For the text-containing cell, return its midpoint in [X, Y] coordinate format. 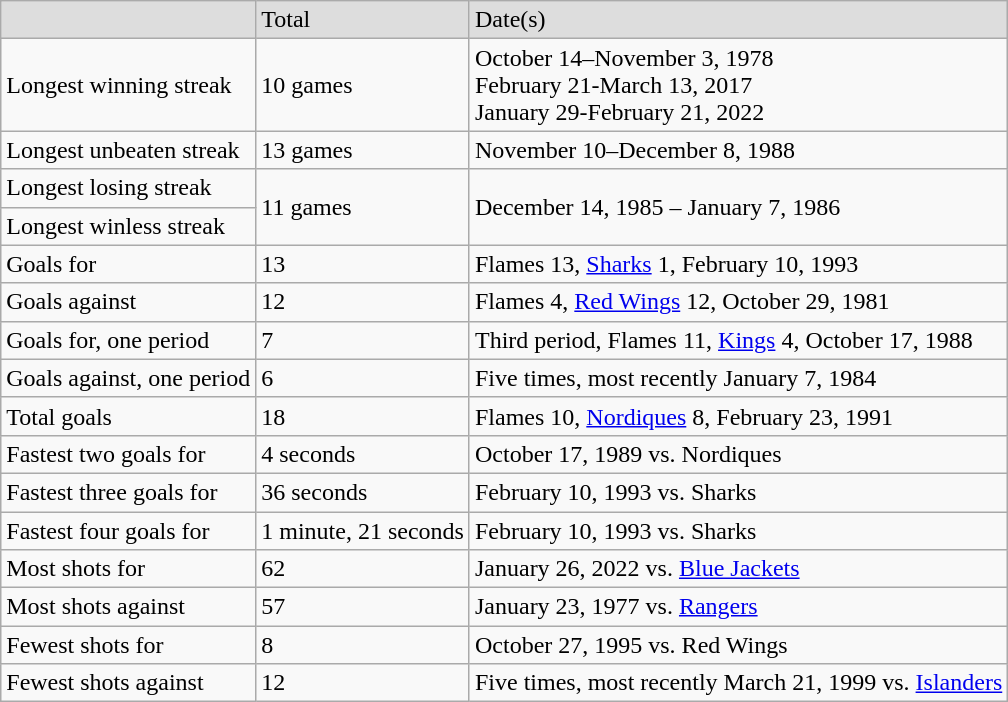
Third period, Flames 11, Kings 4, October 17, 1988 [738, 340]
Flames 13, Sharks 1, February 10, 1993 [738, 264]
Goals for, one period [128, 340]
December 14, 1985 – January 7, 1986 [738, 207]
Five times, most recently January 7, 1984 [738, 378]
11 games [363, 207]
Goals against [128, 302]
57 [363, 607]
Flames 10, Nordiques 8, February 23, 1991 [738, 416]
13 games [363, 150]
November 10–December 8, 1988 [738, 150]
Most shots for [128, 569]
October 27, 1995 vs. Red Wings [738, 645]
8 [363, 645]
October 14–November 3, 1978February 21-March 13, 2017January 29-February 21, 2022 [738, 85]
January 26, 2022 vs. Blue Jackets [738, 569]
Date(s) [738, 20]
Fewest shots for [128, 645]
Longest losing streak [128, 188]
Fastest two goals for [128, 454]
Total [363, 20]
7 [363, 340]
36 seconds [363, 492]
Longest winning streak [128, 85]
13 [363, 264]
4 seconds [363, 454]
Total goals [128, 416]
Five times, most recently March 21, 1999 vs. Islanders [738, 683]
6 [363, 378]
Most shots against [128, 607]
62 [363, 569]
Fastest four goals for [128, 531]
1 minute, 21 seconds [363, 531]
Flames 4, Red Wings 12, October 29, 1981 [738, 302]
18 [363, 416]
Fastest three goals for [128, 492]
Goals against, one period [128, 378]
Goals for [128, 264]
Fewest shots against [128, 683]
10 games [363, 85]
Longest winless streak [128, 226]
Longest unbeaten streak [128, 150]
October 17, 1989 vs. Nordiques [738, 454]
January 23, 1977 vs. Rangers [738, 607]
